Return [X, Y] of the center of cell containing provided text 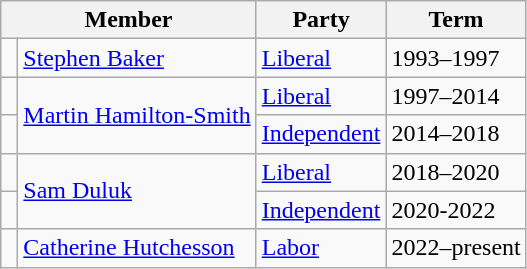
1997–2014 [456, 96]
Martin Hamilton-Smith [137, 115]
Sam Duluk [137, 191]
1993–1997 [456, 58]
Stephen Baker [137, 58]
Member [128, 20]
Party [321, 20]
2018–2020 [456, 172]
Labor [321, 248]
2020-2022 [456, 210]
Term [456, 20]
2014–2018 [456, 134]
Catherine Hutchesson [137, 248]
2022–present [456, 248]
